Search for the cell housing the specified text and yield its [X, Y] center coordinate. 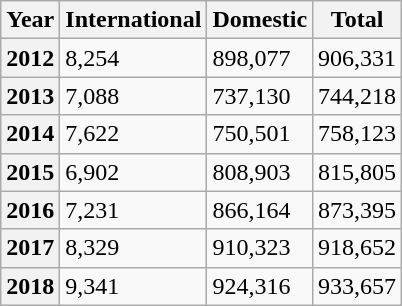
7,088 [134, 96]
924,316 [260, 286]
933,657 [358, 286]
2016 [30, 210]
7,622 [134, 134]
Year [30, 20]
9,341 [134, 286]
8,329 [134, 248]
7,231 [134, 210]
Total [358, 20]
815,805 [358, 172]
898,077 [260, 58]
744,218 [358, 96]
6,902 [134, 172]
2014 [30, 134]
2013 [30, 96]
910,323 [260, 248]
International [134, 20]
808,903 [260, 172]
8,254 [134, 58]
758,123 [358, 134]
2018 [30, 286]
906,331 [358, 58]
2012 [30, 58]
750,501 [260, 134]
866,164 [260, 210]
737,130 [260, 96]
2017 [30, 248]
Domestic [260, 20]
2015 [30, 172]
873,395 [358, 210]
918,652 [358, 248]
